Return the [X, Y] coordinate for the center point of the cell that contains the specified text.  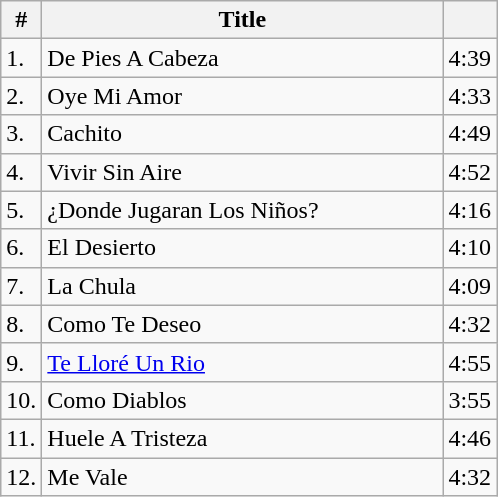
4:09 [470, 286]
¿Donde Jugaran Los Niños? [242, 210]
Me Vale [242, 477]
10. [22, 400]
Como Te Deseo [242, 324]
12. [22, 477]
4:46 [470, 438]
De Pies A Cabeza [242, 58]
2. [22, 96]
4:39 [470, 58]
4:52 [470, 172]
3. [22, 134]
4:55 [470, 362]
4:49 [470, 134]
Como Diablos [242, 400]
Huele A Tristeza [242, 438]
Vivir Sin Aire [242, 172]
Te Lloré Un Rio [242, 362]
4:33 [470, 96]
La Chula [242, 286]
11. [22, 438]
Oye Mi Amor [242, 96]
4. [22, 172]
4:10 [470, 248]
1. [22, 58]
Title [242, 20]
7. [22, 286]
8. [22, 324]
3:55 [470, 400]
6. [22, 248]
Cachito [242, 134]
# [22, 20]
9. [22, 362]
4:16 [470, 210]
5. [22, 210]
El Desierto [242, 248]
